Capture the cell that displays the provided text and extract its (X, Y) central coordinate. 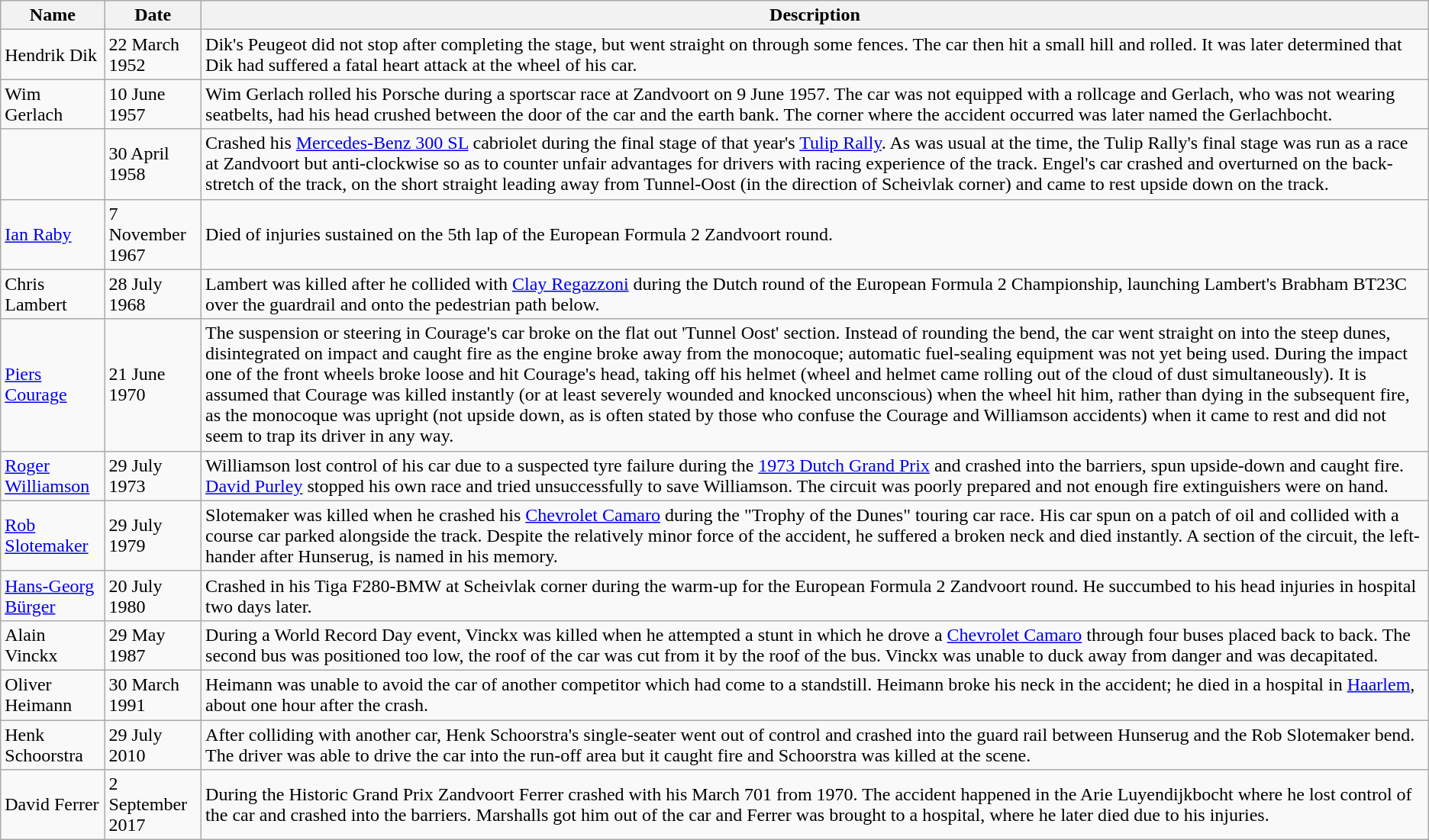
Roger Williamson (53, 476)
Date (153, 15)
29 July 1979 (153, 536)
20 July 1980 (153, 595)
David Ferrer (53, 805)
Rob Slotemaker (53, 536)
30 March 1991 (153, 694)
21 June 1970 (153, 385)
29 July 1973 (153, 476)
28 July 1968 (153, 294)
Hendrik Dik (53, 55)
29 May 1987 (153, 645)
Chris Lambert (53, 294)
30 April 1958 (153, 164)
Description (815, 15)
Alain Vinckx (53, 645)
Oliver Heimann (53, 694)
10 June 1957 (153, 104)
2 September 2017 (153, 805)
Died of injuries sustained on the 5th lap of the European Formula 2 Zandvoort round. (815, 234)
22 March 1952 (153, 55)
Henk Schoorstra (53, 745)
29 July 2010 (153, 745)
7 November 1967 (153, 234)
Ian Raby (53, 234)
Wim Gerlach (53, 104)
Piers Courage (53, 385)
Hans-Georg Bürger (53, 595)
Name (53, 15)
